Locate the cell with the specified text and output its (X, Y) center coordinate. 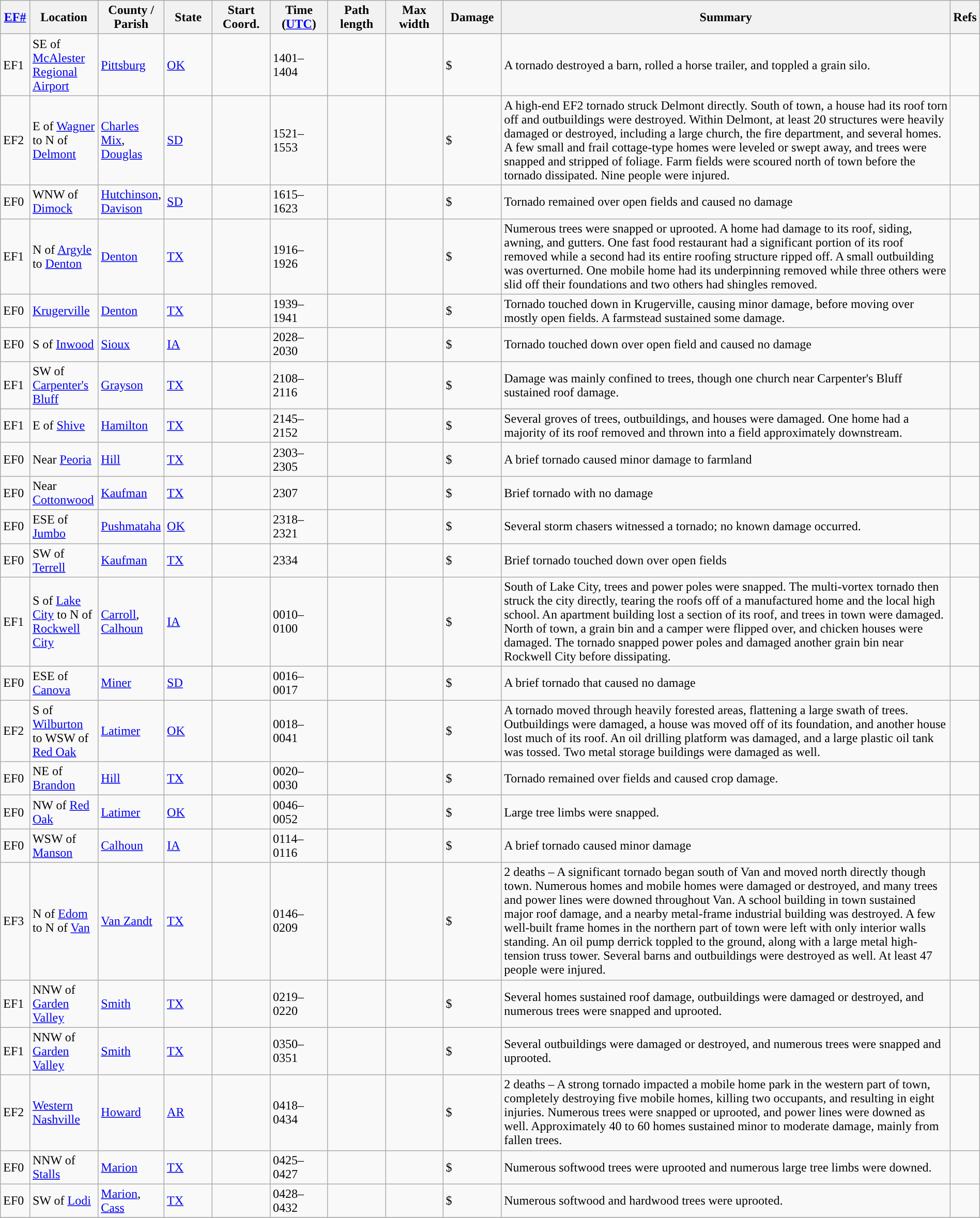
Damage (472, 18)
Time (UTC) (299, 18)
0020–0030 (299, 778)
2303–2305 (299, 459)
0350–0351 (299, 1051)
Pittsburg (131, 65)
2334 (299, 560)
Brief tornado with no damage (726, 493)
A brief tornado that caused no damage (726, 683)
Several homes sustained roof damage, outbuildings were damaged or destroyed, and numerous trees were snapped and uprooted. (726, 1004)
2028–2030 (299, 344)
E of Shive (64, 426)
2307 (299, 493)
EF# (16, 18)
Van Zandt (131, 921)
SW of Terrell (64, 560)
Damage was mainly confined to trees, though one church near Carpenter's Bluff sustained roof damage. (726, 385)
EF3 (16, 921)
0010–0100 (299, 622)
Western Nashville (64, 1113)
WNW of Dimock (64, 202)
Krugerville (64, 311)
Marion, Cass (131, 1201)
0146–0209 (299, 921)
Charles Mix, Douglas (131, 141)
Tornado touched down in Krugerville, causing minor damage, before moving over mostly open fields. A farmstead sustained some damage. (726, 311)
0418–0434 (299, 1113)
N of Argyle to Denton (64, 256)
2145–2152 (299, 426)
AR (188, 1113)
Near Cottonwood (64, 493)
Tornado remained over fields and caused crop damage. (726, 778)
Pushmataha (131, 526)
Hamilton (131, 426)
1615–1623 (299, 202)
A brief tornado caused minor damage (726, 845)
0425–0427 (299, 1167)
E of Wagner to N of Delmont (64, 141)
1939–1941 (299, 311)
ESE of Jumbo (64, 526)
0219–0220 (299, 1004)
Howard (131, 1113)
0428–0432 (299, 1201)
S of Inwood (64, 344)
Marion (131, 1167)
Location (64, 18)
State (188, 18)
Brief tornado touched down over open fields (726, 560)
Miner (131, 683)
Near Peoria (64, 459)
A tornado destroyed a barn, rolled a horse trailer, and toppled a grain silo. (726, 65)
N of Edom to N of Van (64, 921)
Carroll, Calhoun (131, 622)
0114–0116 (299, 845)
County / Parish (131, 18)
0016–0017 (299, 683)
Tornado remained over open fields and caused no damage (726, 202)
SE of McAlester Regional Airport (64, 65)
A brief tornado caused minor damage to farmland (726, 459)
Grayson (131, 385)
NE of Brandon (64, 778)
Summary (726, 18)
Numerous softwood trees were uprooted and numerous large tree limbs were downed. (726, 1167)
0046–0052 (299, 812)
Path length (357, 18)
Sioux (131, 344)
Large tree limbs were snapped. (726, 812)
NNW of Stalls (64, 1167)
Refs (966, 18)
NW of Red Oak (64, 812)
1521–1553 (299, 141)
Several outbuildings were damaged or destroyed, and numerous trees were snapped and uprooted. (726, 1051)
2318–2321 (299, 526)
Tornado touched down over open field and caused no damage (726, 344)
1916–1926 (299, 256)
Numerous softwood and hardwood trees were uprooted. (726, 1201)
1401–1404 (299, 65)
ESE of Canova (64, 683)
SW of Carpenter's Bluff (64, 385)
S of Lake City to N of Rockwell City (64, 622)
SW of Lodi (64, 1201)
Max width (415, 18)
S of Wilburton to WSW of Red Oak (64, 731)
Calhoun (131, 845)
0018–0041 (299, 731)
Hutchinson, Davison (131, 202)
2108–2116 (299, 385)
WSW of Manson (64, 845)
Start Coord. (241, 18)
Several storm chasers witnessed a tornado; no known damage occurred. (726, 526)
